Locate the cell with the specified text and output its (x, y) center coordinate. 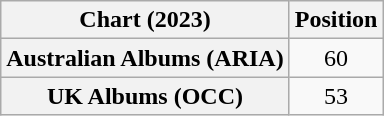
53 (336, 96)
Chart (2023) (145, 20)
UK Albums (OCC) (145, 96)
60 (336, 58)
Australian Albums (ARIA) (145, 58)
Position (336, 20)
